Provide the [x, y] coordinate of the cell's center where the given text is located.  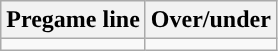
Over/under [210, 20]
Pregame line [74, 20]
